From the cell containing the given text, extract its center point as [X, Y] coordinate. 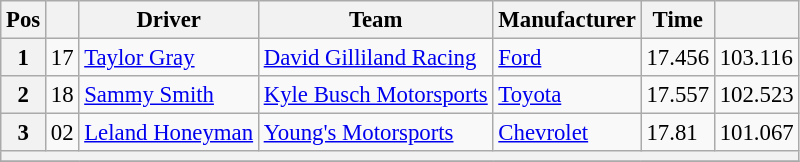
Kyle Busch Motorsports [376, 95]
18 [62, 95]
Ford [567, 58]
02 [62, 133]
Manufacturer [567, 20]
Pos [24, 20]
Driver [169, 20]
Young's Motorsports [376, 133]
Taylor Gray [169, 58]
Chevrolet [567, 133]
Time [678, 20]
17.456 [678, 58]
101.067 [756, 133]
Toyota [567, 95]
102.523 [756, 95]
Sammy Smith [169, 95]
2 [24, 95]
1 [24, 58]
103.116 [756, 58]
17 [62, 58]
17.81 [678, 133]
17.557 [678, 95]
Leland Honeyman [169, 133]
3 [24, 133]
David Gilliland Racing [376, 58]
Team [376, 20]
